Provide the [X, Y] coordinate of the cell's center where the given text is located.  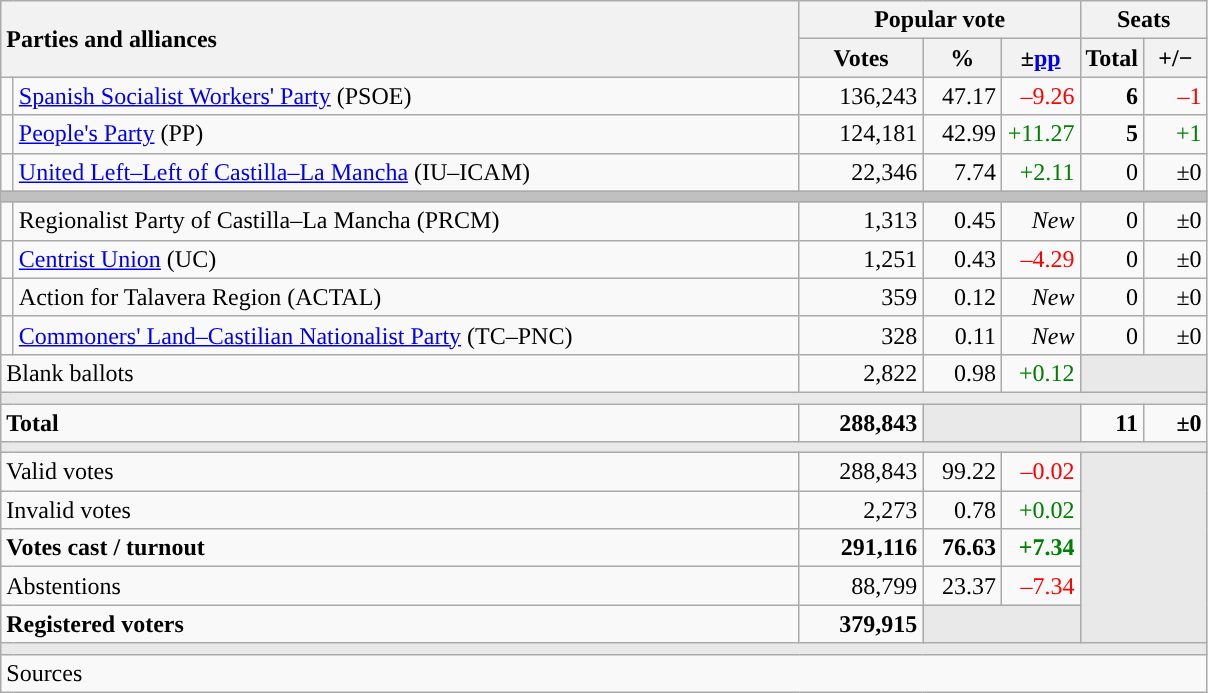
Blank ballots [400, 373]
23.37 [962, 586]
+0.02 [1040, 510]
5 [1112, 134]
Sources [604, 673]
+1 [1176, 134]
328 [861, 335]
+2.11 [1040, 172]
–4.29 [1040, 259]
Invalid votes [400, 510]
0.78 [962, 510]
+/− [1176, 58]
11 [1112, 423]
Seats [1144, 20]
2,273 [861, 510]
359 [861, 297]
% [962, 58]
Votes cast / turnout [400, 548]
+7.34 [1040, 548]
Action for Talavera Region (ACTAL) [406, 297]
0.12 [962, 297]
76.63 [962, 548]
6 [1112, 96]
Commoners' Land–Castilian Nationalist Party (TC–PNC) [406, 335]
Votes [861, 58]
±pp [1040, 58]
7.74 [962, 172]
Valid votes [400, 472]
88,799 [861, 586]
0.45 [962, 221]
+11.27 [1040, 134]
42.99 [962, 134]
Parties and alliances [400, 39]
–7.34 [1040, 586]
People's Party (PP) [406, 134]
2,822 [861, 373]
291,116 [861, 548]
Registered voters [400, 624]
–1 [1176, 96]
99.22 [962, 472]
379,915 [861, 624]
United Left–Left of Castilla–La Mancha (IU–ICAM) [406, 172]
1,313 [861, 221]
136,243 [861, 96]
–0.02 [1040, 472]
Centrist Union (UC) [406, 259]
Popular vote [940, 20]
1,251 [861, 259]
+0.12 [1040, 373]
0.43 [962, 259]
0.98 [962, 373]
–9.26 [1040, 96]
22,346 [861, 172]
Spanish Socialist Workers' Party (PSOE) [406, 96]
0.11 [962, 335]
Abstentions [400, 586]
47.17 [962, 96]
Regionalist Party of Castilla–La Mancha (PRCM) [406, 221]
124,181 [861, 134]
